For the text-containing cell, return its midpoint in [x, y] coordinate format. 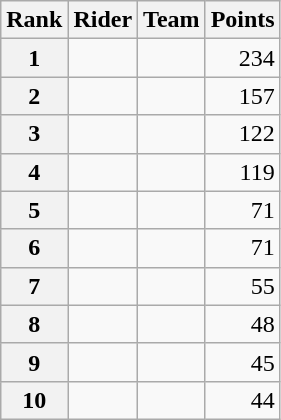
5 [34, 210]
234 [242, 58]
Rider [103, 20]
119 [242, 172]
Rank [34, 20]
3 [34, 134]
1 [34, 58]
55 [242, 286]
10 [34, 400]
2 [34, 96]
Points [242, 20]
Team [172, 20]
45 [242, 362]
4 [34, 172]
7 [34, 286]
48 [242, 324]
122 [242, 134]
8 [34, 324]
157 [242, 96]
44 [242, 400]
6 [34, 248]
9 [34, 362]
